From the cell containing the given text, extract its center point as [X, Y] coordinate. 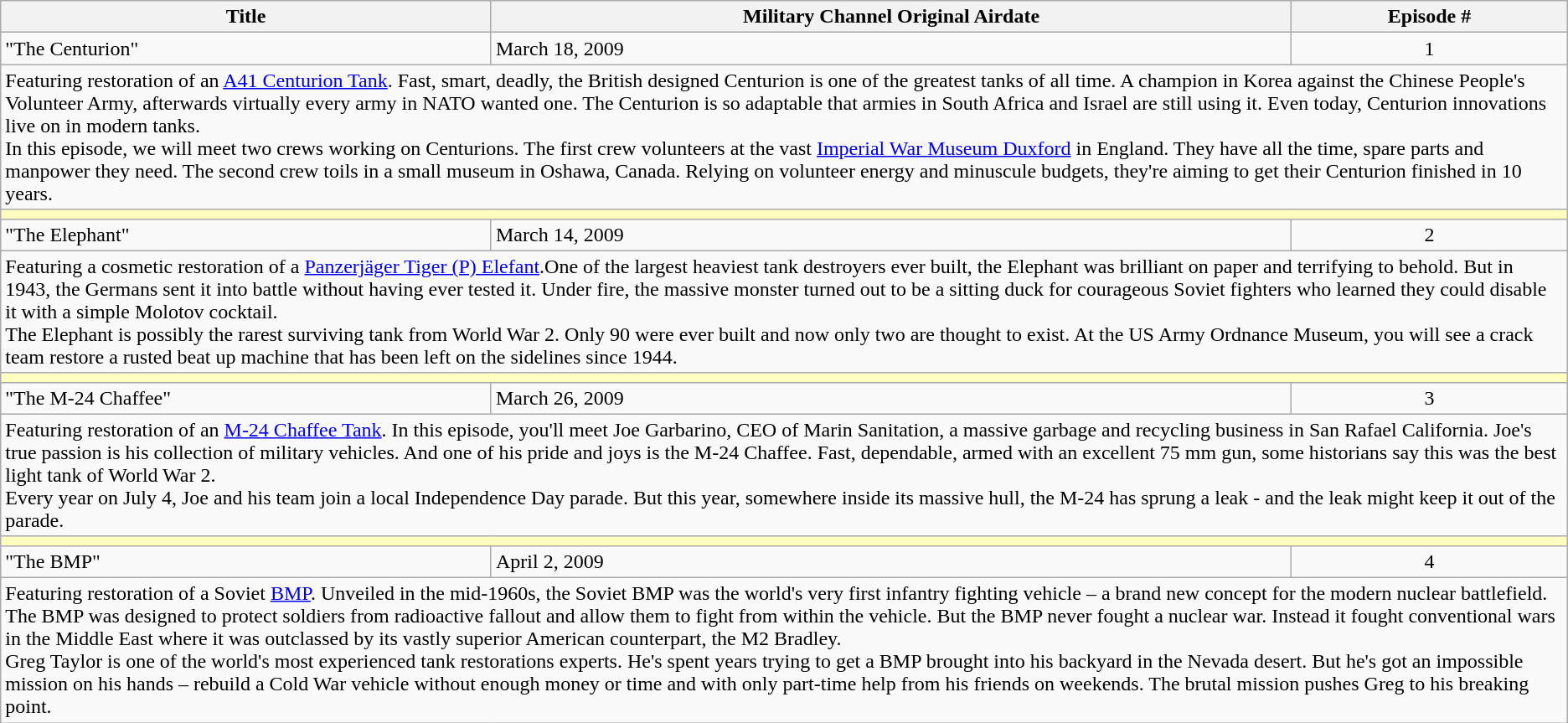
March 26, 2009 [891, 398]
April 2, 2009 [891, 561]
"The Elephant" [246, 235]
March 18, 2009 [891, 49]
"The M-24 Chaffee" [246, 398]
"The Centurion" [246, 49]
3 [1430, 398]
1 [1430, 49]
2 [1430, 235]
Title [246, 17]
4 [1430, 561]
March 14, 2009 [891, 235]
"The BMP" [246, 561]
Military Channel Original Airdate [891, 17]
Episode # [1430, 17]
